Scan for the cell matching the given text and deliver its (x, y) coordinate at center. 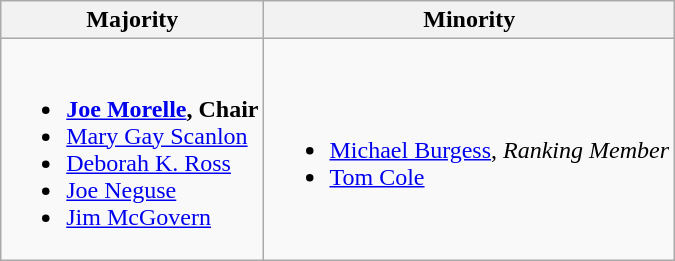
Joe Morelle, ChairMary Gay ScanlonDeborah K. RossJoe NeguseJim McGovern (132, 150)
Minority (470, 20)
Michael Burgess, Ranking MemberTom Cole (470, 150)
Majority (132, 20)
